For the text-containing cell, return its midpoint in [X, Y] coordinate format. 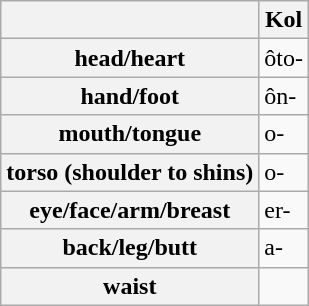
Kol [284, 20]
ôto- [284, 58]
ôn- [284, 96]
back/leg/butt [130, 248]
er- [284, 210]
a- [284, 248]
mouth/tongue [130, 134]
eye/face/arm/breast [130, 210]
head/heart [130, 58]
waist [130, 286]
hand/foot [130, 96]
torso (shoulder to shins) [130, 172]
